Capture the cell that displays the provided text and extract its (x, y) central coordinate. 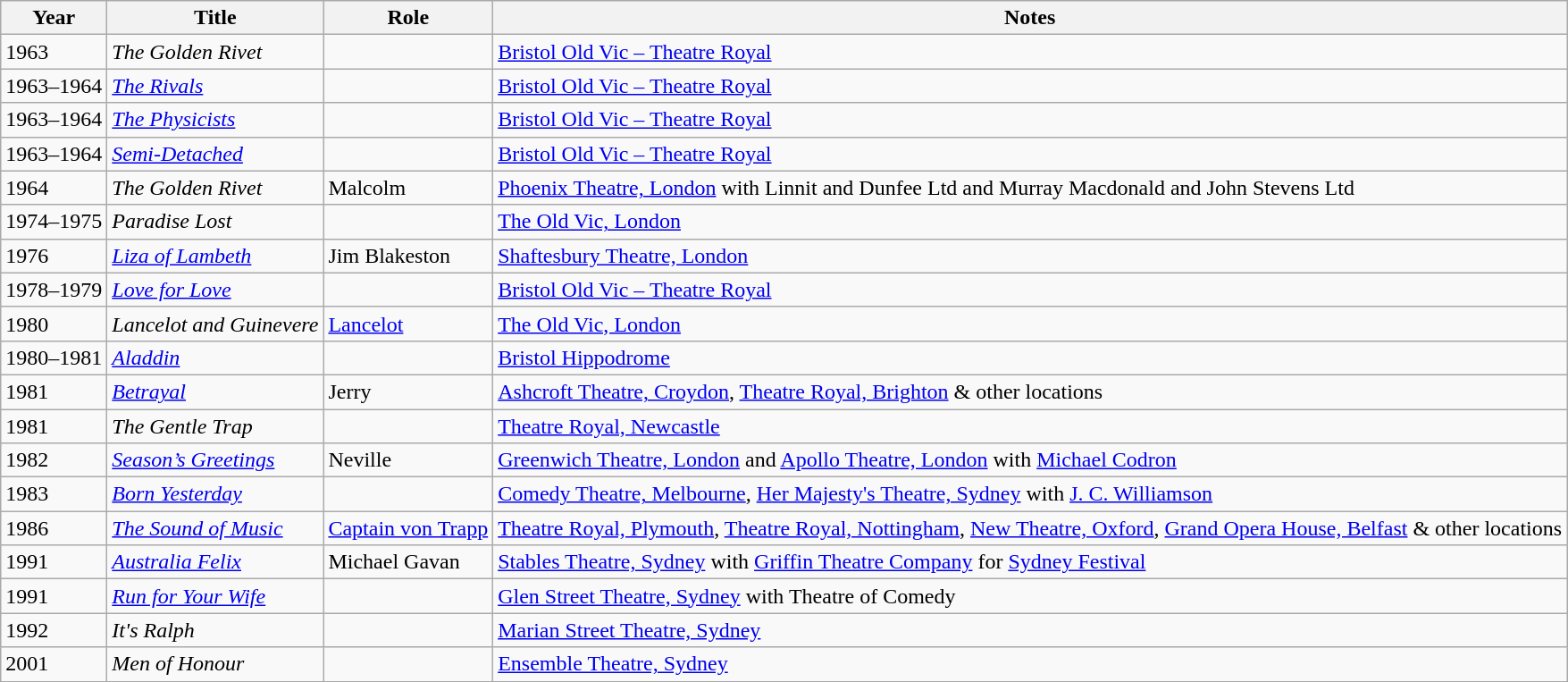
2001 (54, 664)
1974–1975 (54, 222)
1980–1981 (54, 358)
1983 (54, 494)
Neville (408, 460)
Jerry (408, 392)
Title (215, 18)
Betrayal (215, 392)
Semi-Detached (215, 154)
1992 (54, 630)
Lancelot (408, 324)
Paradise Lost (215, 222)
Aladdin (215, 358)
Marian Street Theatre, Sydney (1030, 630)
Role (408, 18)
Malcolm (408, 188)
Men of Honour (215, 664)
Love for Love (215, 290)
Phoenix Theatre, London with Linnit and Dunfee Ltd and Murray Macdonald and John Stevens Ltd (1030, 188)
Australia Felix (215, 562)
Greenwich Theatre, London and Apollo Theatre, London with Michael Codron (1030, 460)
It's Ralph (215, 630)
Theatre Royal, Plymouth, Theatre Royal, Nottingham, New Theatre, Oxford, Grand Opera House, Belfast & other locations (1030, 528)
1978–1979 (54, 290)
The Physicists (215, 120)
The Rivals (215, 86)
Year (54, 18)
1964 (54, 188)
Theatre Royal, Newcastle (1030, 426)
1976 (54, 256)
Run for Your Wife (215, 596)
Michael Gavan (408, 562)
1986 (54, 528)
The Sound of Music (215, 528)
Lancelot and Guinevere (215, 324)
Ensemble Theatre, Sydney (1030, 664)
Jim Blakeston (408, 256)
Ashcroft Theatre, Croydon, Theatre Royal, Brighton & other locations (1030, 392)
Captain von Trapp (408, 528)
The Gentle Trap (215, 426)
Liza of Lambeth (215, 256)
1963 (54, 52)
1980 (54, 324)
Shaftesbury Theatre, London (1030, 256)
Stables Theatre, Sydney with Griffin Theatre Company for Sydney Festival (1030, 562)
1982 (54, 460)
Comedy Theatre, Melbourne, Her Majesty's Theatre, Sydney with J. C. Williamson (1030, 494)
Notes (1030, 18)
Born Yesterday (215, 494)
Season’s Greetings (215, 460)
Glen Street Theatre, Sydney with Theatre of Comedy (1030, 596)
Bristol Hippodrome (1030, 358)
